Search for the cell housing the specified text and yield its (x, y) center coordinate. 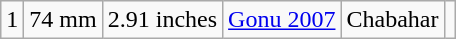
74 mm (63, 20)
1 (12, 20)
Chabahar (392, 20)
Gonu 2007 (282, 20)
2.91 inches (162, 20)
